From the cell containing the given text, extract its center point as [X, Y] coordinate. 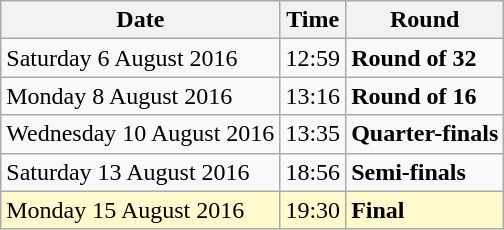
Time [313, 20]
Wednesday 10 August 2016 [140, 134]
13:35 [313, 134]
Final [425, 210]
Saturday 6 August 2016 [140, 58]
Round of 32 [425, 58]
18:56 [313, 172]
12:59 [313, 58]
13:16 [313, 96]
Round of 16 [425, 96]
19:30 [313, 210]
Monday 8 August 2016 [140, 96]
Quarter-finals [425, 134]
Round [425, 20]
Semi-finals [425, 172]
Date [140, 20]
Saturday 13 August 2016 [140, 172]
Monday 15 August 2016 [140, 210]
